Return [X, Y] of the center of cell containing provided text 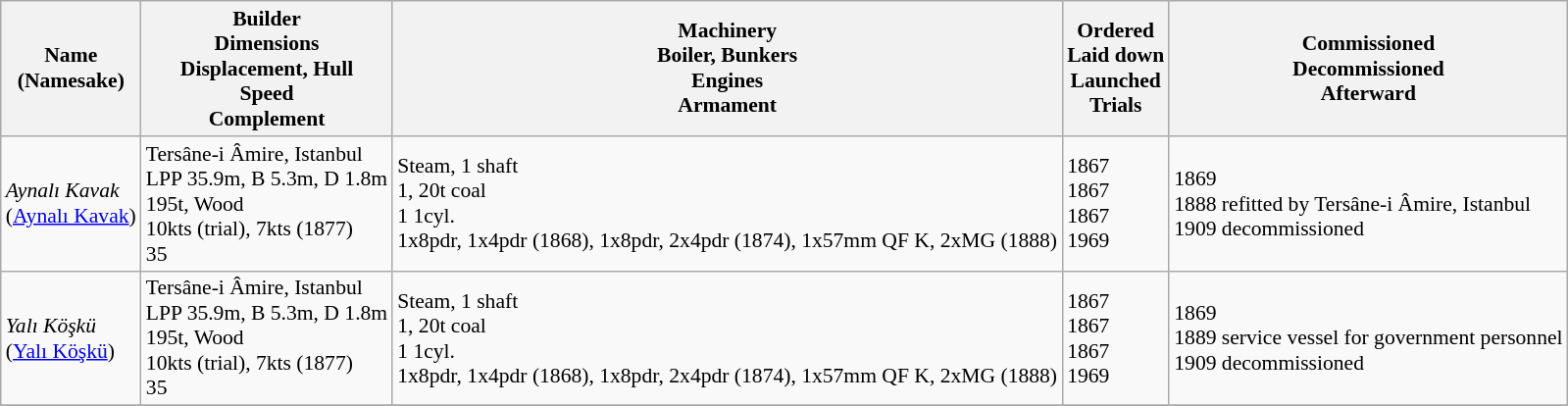
Aynalı Kavak(Aynalı Kavak) [71, 204]
Name(Namesake) [71, 69]
OrderedLaid downLaunchedTrials [1116, 69]
Yalı Köşkü(Yalı Köşkü) [71, 338]
CommissionedDecommissionedAfterward [1368, 69]
18691888 refitted by Tersâne-i Âmire, Istanbul1909 decommissioned [1368, 204]
BuilderDimensionsDisplacement, HullSpeedComplement [267, 69]
MachineryBoiler, BunkersEnginesArmament [728, 69]
18691889 service vessel for government personnel1909 decommissioned [1368, 338]
